Locate the cell with the specified text and output its [x, y] center coordinate. 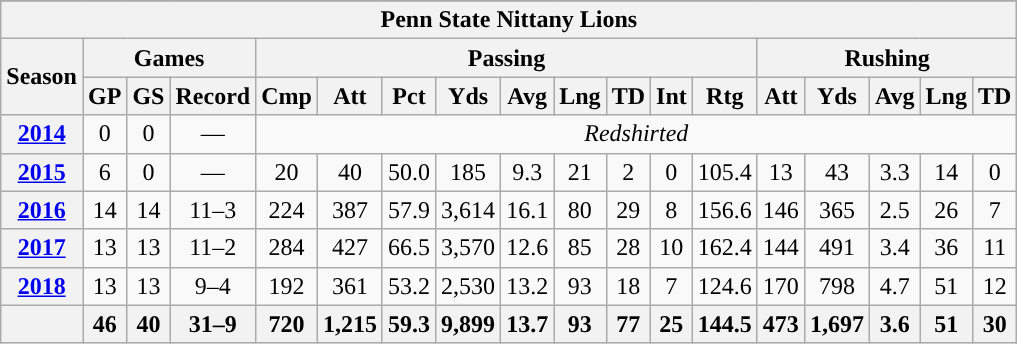
30 [994, 324]
16.1 [528, 210]
50.0 [408, 172]
144 [780, 248]
473 [780, 324]
13.2 [528, 286]
Cmp [287, 96]
3.4 [894, 248]
2 [628, 172]
25 [672, 324]
21 [580, 172]
3.6 [894, 324]
Redshirted [636, 134]
365 [836, 210]
59.3 [408, 324]
3.3 [894, 172]
224 [287, 210]
124.6 [724, 286]
2018 [42, 286]
11 [994, 248]
6 [104, 172]
Season [42, 77]
26 [946, 210]
85 [580, 248]
Rushing [887, 58]
3,614 [468, 210]
36 [946, 248]
43 [836, 172]
427 [350, 248]
1,697 [836, 324]
2014 [42, 134]
Record [213, 96]
57.9 [408, 210]
12 [994, 286]
77 [628, 324]
9.3 [528, 172]
46 [104, 324]
146 [780, 210]
28 [628, 248]
2.5 [894, 210]
Penn State Nittany Lions [509, 20]
185 [468, 172]
9–4 [213, 286]
1,215 [350, 324]
Rtg [724, 96]
491 [836, 248]
720 [287, 324]
10 [672, 248]
2017 [42, 248]
Int [672, 96]
284 [287, 248]
192 [287, 286]
80 [580, 210]
2015 [42, 172]
798 [836, 286]
2016 [42, 210]
20 [287, 172]
13.7 [528, 324]
Passing [507, 58]
11–2 [213, 248]
2,530 [468, 286]
105.4 [724, 172]
53.2 [408, 286]
66.5 [408, 248]
170 [780, 286]
8 [672, 210]
12.6 [528, 248]
3,570 [468, 248]
162.4 [724, 248]
387 [350, 210]
18 [628, 286]
31–9 [213, 324]
29 [628, 210]
GS [148, 96]
GP [104, 96]
4.7 [894, 286]
Pct [408, 96]
156.6 [724, 210]
9,899 [468, 324]
Games [168, 58]
361 [350, 286]
144.5 [724, 324]
11–3 [213, 210]
